Search for the cell housing the specified text and yield its [X, Y] center coordinate. 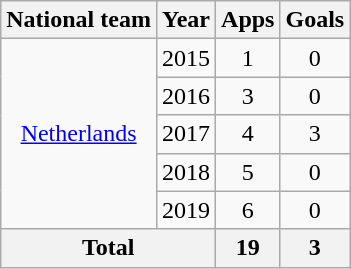
Apps [248, 20]
Netherlands [79, 134]
4 [248, 134]
6 [248, 210]
2019 [186, 210]
1 [248, 58]
National team [79, 20]
Year [186, 20]
5 [248, 172]
2017 [186, 134]
19 [248, 248]
2015 [186, 58]
2018 [186, 172]
2016 [186, 96]
Goals [315, 20]
Total [108, 248]
